Output the (X, Y) coordinate of the center of the cell containing the given text.  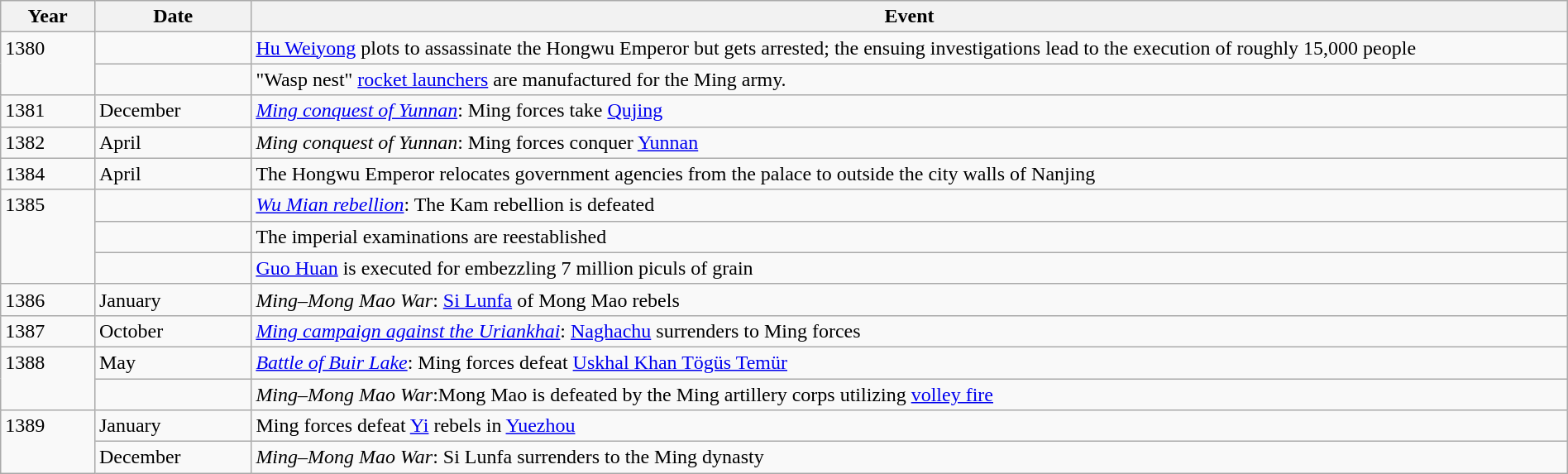
1387 (48, 331)
Ming conquest of Yunnan: Ming forces conquer Yunnan (910, 142)
1388 (48, 378)
Year (48, 17)
1386 (48, 299)
Wu Mian rebellion: The Kam rebellion is defeated (910, 205)
October (172, 331)
Ming–Mong Mao War: Si Lunfa of Mong Mao rebels (910, 299)
1380 (48, 64)
Event (910, 17)
Ming–Mong Mao War:Mong Mao is defeated by the Ming artillery corps utilizing volley fire (910, 395)
Guo Huan is executed for embezzling 7 million piculs of grain (910, 268)
Ming–Mong Mao War: Si Lunfa surrenders to the Ming dynasty (910, 457)
Date (172, 17)
Hu Weiyong plots to assassinate the Hongwu Emperor but gets arrested; the ensuing investigations lead to the execution of roughly 15,000 people (910, 48)
Ming forces defeat Yi rebels in Yuezhou (910, 426)
1385 (48, 237)
Battle of Buir Lake: Ming forces defeat Uskhal Khan Tögüs Temür (910, 362)
Ming campaign against the Uriankhai: Naghachu surrenders to Ming forces (910, 331)
"Wasp nest" rocket launchers are manufactured for the Ming army. (910, 79)
The imperial examinations are reestablished (910, 237)
1382 (48, 142)
1381 (48, 111)
1384 (48, 174)
The Hongwu Emperor relocates government agencies from the palace to outside the city walls of Nanjing (910, 174)
Ming conquest of Yunnan: Ming forces take Qujing (910, 111)
1389 (48, 442)
May (172, 362)
